Locate the cell with the specified text and output its (x, y) center coordinate. 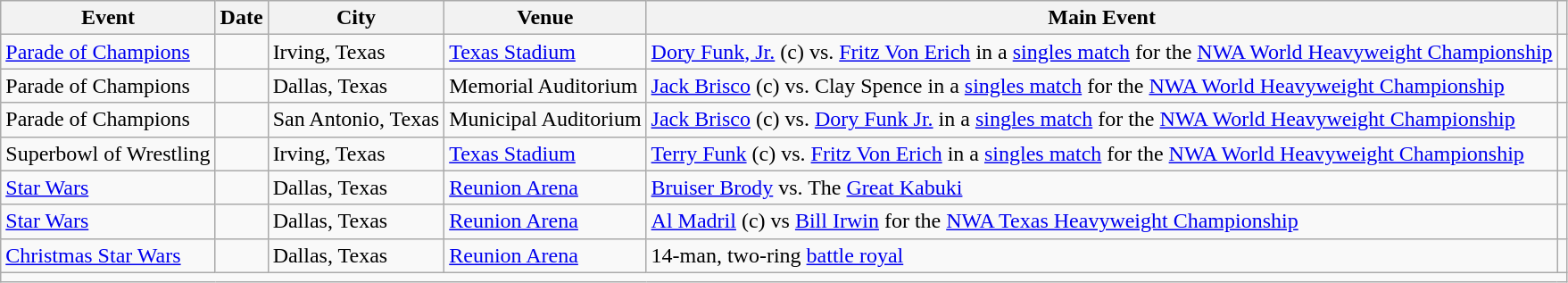
Jack Brisco (c) vs. Clay Spence in a singles match for the NWA World Heavyweight Championship (1101, 86)
City (356, 18)
Main Event (1101, 18)
14-man, two-ring battle royal (1101, 255)
Jack Brisco (c) vs. Dory Funk Jr. in a singles match for the NWA World Heavyweight Championship (1101, 120)
Date (241, 18)
Dory Funk, Jr. (c) vs. Fritz Von Erich in a singles match for the NWA World Heavyweight Championship (1101, 52)
Venue (545, 18)
Superbowl of Wrestling (108, 154)
Memorial Auditorium (545, 86)
Bruiser Brody vs. The Great Kabuki (1101, 187)
Event (108, 18)
Terry Funk (c) vs. Fritz Von Erich in a singles match for the NWA World Heavyweight Championship (1101, 154)
San Antonio, Texas (356, 120)
Al Madril (c) vs Bill Irwin for the NWA Texas Heavyweight Championship (1101, 221)
Municipal Auditorium (545, 120)
Christmas Star Wars (108, 255)
